Identify which cell holds the provided text, then report its (x, y) central coordinate. 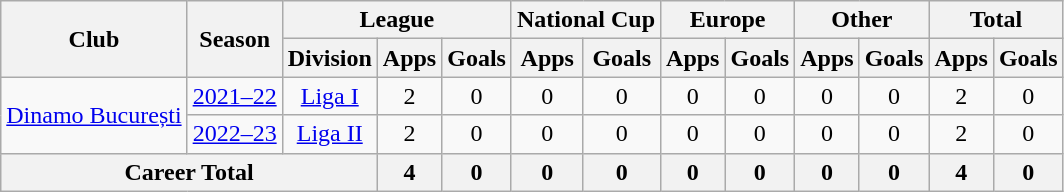
2022–23 (234, 134)
Season (234, 39)
2021–22 (234, 96)
Division (330, 58)
Dinamo București (94, 115)
League (396, 20)
Liga II (330, 134)
Other (862, 20)
National Cup (586, 20)
Career Total (190, 172)
Total (996, 20)
Liga I (330, 96)
Club (94, 39)
Europe (728, 20)
